Provide the [X, Y] coordinate of the cell's center where the given text is located.  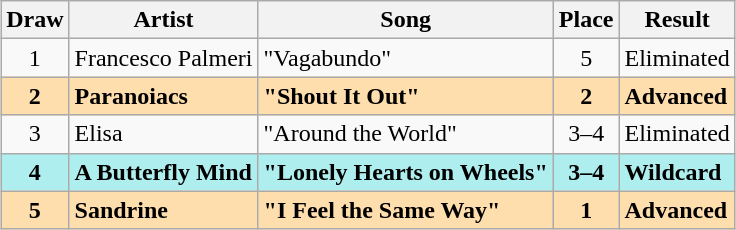
"Vagabundo" [406, 58]
A Butterfly Mind [164, 172]
3 [35, 134]
Song [406, 20]
Place [586, 20]
"Lonely Hearts on Wheels" [406, 172]
"Shout It Out" [406, 96]
Draw [35, 20]
Elisa [164, 134]
Paranoiacs [164, 96]
Result [677, 20]
4 [35, 172]
Sandrine [164, 210]
"Around the World" [406, 134]
Francesco Palmeri [164, 58]
"I Feel the Same Way" [406, 210]
Wildcard [677, 172]
Artist [164, 20]
